Pinpoint the cell where the given text exists, returning its [X, Y] midpoint coordinate. 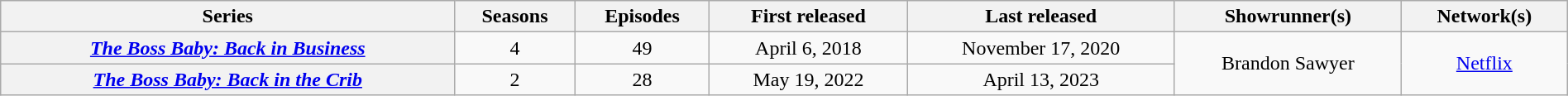
4 [514, 48]
Series [228, 17]
April 6, 2018 [809, 48]
The Boss Baby: Back in Business [228, 48]
First released [809, 17]
49 [642, 48]
Seasons [514, 17]
November 17, 2020 [1040, 48]
28 [642, 79]
Brandon Sawyer [1288, 64]
2 [514, 79]
Network(s) [1484, 17]
Netflix [1484, 64]
April 13, 2023 [1040, 79]
The Boss Baby: Back in the Crib [228, 79]
Episodes [642, 17]
Showrunner(s) [1288, 17]
May 19, 2022 [809, 79]
Last released [1040, 17]
